Detect which cell encompasses the target text, then output its (x, y) center coordinate. 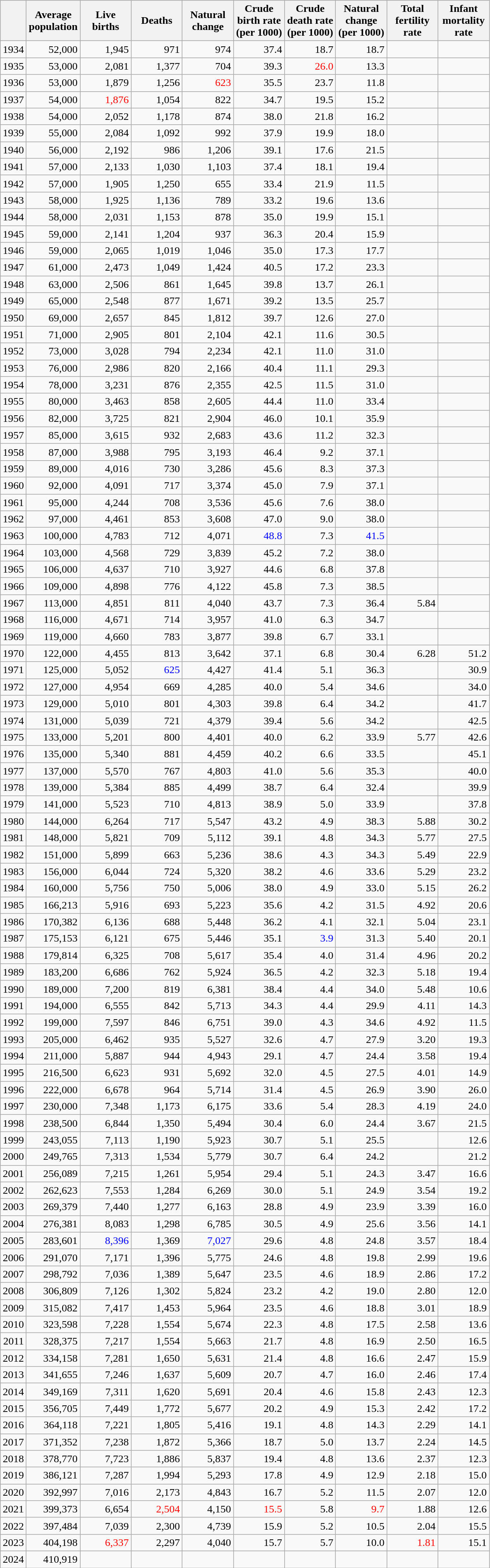
2,905 (106, 335)
1962 (13, 519)
2,605 (208, 402)
40.2 (259, 754)
Infant mortality rate (464, 21)
7,417 (106, 1308)
2,300 (157, 1526)
1,173 (157, 1106)
33.0 (361, 888)
1,136 (157, 200)
1987 (13, 939)
23.9 (361, 1207)
119,000 (53, 637)
39.7 (259, 318)
1946 (13, 251)
33.5 (361, 754)
1,872 (157, 1442)
5,677 (208, 1408)
2017 (13, 1442)
750 (157, 888)
669 (157, 687)
23.3 (361, 268)
44.6 (259, 570)
5,320 (208, 872)
22.3 (259, 1325)
1,905 (106, 183)
4,091 (106, 485)
655 (208, 183)
29.3 (361, 368)
166,213 (53, 905)
36.4 (361, 603)
1978 (13, 788)
5.40 (412, 939)
4,285 (208, 687)
4,459 (208, 754)
Deaths (157, 21)
13.5 (310, 301)
7,016 (106, 1492)
1,453 (157, 1308)
306,809 (53, 1291)
243,055 (53, 1140)
2.07 (412, 1492)
24.3 (361, 1173)
131,000 (53, 720)
1997 (13, 1106)
97,000 (53, 519)
11.6 (310, 335)
26.2 (464, 888)
1,190 (157, 1140)
20.7 (259, 1375)
1958 (13, 452)
2016 (13, 1425)
137,000 (53, 771)
6,121 (106, 939)
341,655 (53, 1375)
17.4 (464, 1375)
2,133 (106, 167)
2014 (13, 1392)
821 (157, 418)
38.6 (259, 855)
89,000 (53, 469)
5.7 (310, 1542)
41.7 (464, 704)
38.4 (259, 989)
3,028 (106, 351)
5,527 (208, 1039)
6,381 (208, 989)
709 (157, 838)
32.4 (361, 788)
1960 (13, 485)
1,377 (157, 66)
15.3 (361, 1408)
842 (157, 1006)
378,770 (53, 1459)
14.5 (464, 1442)
8.3 (310, 469)
663 (157, 855)
10.0 (361, 1542)
2.86 (412, 1274)
38.5 (361, 586)
73,000 (53, 351)
103,000 (53, 553)
813 (157, 653)
397,484 (53, 1526)
127,000 (53, 687)
1,256 (157, 83)
3.54 (412, 1190)
729 (157, 553)
1,925 (106, 200)
170,382 (53, 922)
39.3 (259, 66)
4,954 (106, 687)
15.7 (259, 1542)
2,234 (208, 351)
861 (157, 284)
323,598 (53, 1325)
7,171 (106, 1257)
7,723 (106, 1459)
21.9 (310, 183)
1970 (13, 653)
1936 (13, 83)
944 (157, 1056)
Crude birth rate (per 1000) (259, 21)
1963 (13, 536)
4,803 (208, 771)
1966 (13, 586)
17.6 (310, 150)
878 (208, 217)
52,000 (53, 49)
1,153 (157, 217)
9.2 (310, 452)
17.8 (259, 1475)
51.2 (464, 653)
1937 (13, 100)
42.6 (464, 737)
1989 (13, 972)
1943 (13, 200)
2.47 (412, 1358)
183,200 (53, 972)
4,739 (208, 1526)
3.58 (412, 1056)
1939 (13, 133)
6,751 (208, 1022)
14.9 (464, 1073)
5.48 (412, 989)
2,297 (157, 1542)
6,136 (106, 922)
5,384 (106, 788)
24.9 (361, 1190)
5,617 (208, 955)
276,381 (53, 1224)
45.2 (259, 553)
41.4 (259, 670)
1959 (13, 469)
714 (157, 620)
2,141 (106, 234)
1945 (13, 234)
5,954 (208, 1173)
2002 (13, 1190)
291,070 (53, 1257)
1,879 (106, 83)
1,092 (157, 133)
238,500 (53, 1123)
113,000 (53, 603)
3.39 (412, 1207)
6,337 (106, 1542)
2,084 (106, 133)
6,785 (208, 1224)
6,264 (106, 821)
1988 (13, 955)
45.1 (464, 754)
5,887 (106, 1056)
1,369 (157, 1240)
1965 (13, 570)
1,424 (208, 268)
2020 (13, 1492)
5.04 (412, 922)
1942 (13, 183)
4,379 (208, 720)
43.6 (259, 435)
22.9 (464, 855)
1,645 (208, 284)
1982 (13, 855)
712 (157, 536)
1,103 (208, 167)
1,046 (208, 251)
1986 (13, 922)
7,597 (106, 1022)
1,994 (157, 1475)
5,547 (208, 821)
18.4 (464, 1240)
5,448 (208, 922)
931 (157, 1073)
1,178 (157, 116)
5,631 (208, 1358)
6,163 (208, 1207)
20.6 (464, 905)
1,772 (157, 1408)
2022 (13, 1526)
2001 (13, 1173)
5,692 (208, 1073)
95,000 (53, 502)
63,000 (53, 284)
39.0 (259, 1022)
704 (208, 66)
4,401 (208, 737)
7,440 (106, 1207)
156,000 (53, 872)
386,121 (53, 1475)
78,000 (53, 385)
35.4 (259, 955)
9.7 (361, 1509)
2004 (13, 1224)
1968 (13, 620)
6.0 (310, 1123)
2005 (13, 1240)
2009 (13, 1308)
222,000 (53, 1090)
6,462 (106, 1039)
87,000 (53, 452)
16.7 (259, 1492)
6,269 (208, 1190)
3,286 (208, 469)
6.6 (310, 754)
21.2 (464, 1157)
5,236 (208, 855)
1934 (13, 49)
7.6 (310, 502)
4.0 (310, 955)
964 (157, 1090)
371,352 (53, 1442)
194,000 (53, 1006)
11.8 (361, 83)
21.4 (259, 1358)
20.1 (464, 939)
2,504 (157, 1509)
1950 (13, 318)
2011 (13, 1341)
1,019 (157, 251)
2.42 (412, 1408)
2006 (13, 1257)
776 (157, 586)
1,389 (157, 1274)
40.5 (259, 268)
Crude death rate (per 1000) (310, 21)
29.1 (259, 1056)
5,821 (106, 838)
30.9 (464, 670)
6,175 (208, 1106)
1991 (13, 1006)
32.1 (361, 922)
298,792 (53, 1274)
6,555 (106, 1006)
160,000 (53, 888)
133,000 (53, 737)
23.7 (310, 83)
2.18 (412, 1475)
877 (157, 301)
2,355 (208, 385)
179,814 (53, 955)
2.04 (412, 1526)
1941 (13, 167)
32.6 (259, 1039)
4,461 (106, 519)
3,839 (208, 553)
795 (157, 452)
11.1 (310, 368)
932 (157, 435)
2012 (13, 1358)
992 (208, 133)
392,997 (53, 1492)
43.2 (259, 821)
47.0 (259, 519)
7,039 (106, 1526)
18.0 (361, 133)
135,000 (53, 754)
2023 (13, 1542)
27.0 (361, 318)
24.2 (361, 1157)
36.5 (259, 972)
1971 (13, 670)
19.1 (259, 1425)
38.9 (259, 804)
1.81 (412, 1542)
27.9 (361, 1039)
1985 (13, 905)
1957 (13, 435)
39.9 (464, 788)
3,374 (208, 485)
822 (208, 100)
1,206 (208, 150)
971 (157, 49)
2,173 (157, 1492)
9.0 (310, 519)
2,104 (208, 335)
2018 (13, 1459)
3.20 (412, 1039)
349,169 (53, 1392)
1992 (13, 1022)
4,637 (106, 570)
1956 (13, 418)
7,246 (106, 1375)
7,221 (106, 1425)
71,000 (53, 335)
1.88 (412, 1509)
874 (208, 116)
2013 (13, 1375)
2,166 (208, 368)
17.3 (310, 251)
122,000 (53, 653)
404,198 (53, 1542)
4,568 (106, 553)
3,988 (106, 452)
17.5 (361, 1325)
4,660 (106, 637)
17.7 (361, 251)
1951 (13, 335)
3.56 (412, 1224)
1,396 (157, 1257)
5.15 (412, 888)
858 (157, 402)
1,302 (157, 1291)
82,000 (53, 418)
148,000 (53, 838)
3.01 (412, 1308)
5,340 (106, 754)
1,637 (157, 1375)
283,601 (53, 1240)
5,837 (208, 1459)
5,756 (106, 888)
1981 (13, 838)
46.4 (259, 452)
7,238 (106, 1442)
25.6 (361, 1224)
141,000 (53, 804)
1999 (13, 1140)
45.8 (259, 586)
2,657 (106, 318)
116,000 (53, 620)
6,678 (106, 1090)
3.57 (412, 1240)
5.8 (310, 1509)
48.8 (259, 536)
2015 (13, 1408)
40.4 (259, 368)
16.2 (361, 116)
5,779 (208, 1157)
2.29 (412, 1425)
11.2 (310, 435)
5,964 (208, 1308)
334,158 (53, 1358)
1967 (13, 603)
6.2 (310, 737)
7,200 (106, 989)
2.58 (412, 1325)
269,379 (53, 1207)
794 (157, 351)
29.6 (259, 1240)
1952 (13, 351)
356,705 (53, 1408)
5,899 (106, 855)
4,499 (208, 788)
2.43 (412, 1392)
19.2 (464, 1190)
106,000 (53, 570)
1,812 (208, 318)
1,030 (157, 167)
5.88 (412, 821)
2,192 (106, 150)
3,927 (208, 570)
139,000 (53, 788)
10.5 (361, 1526)
28.8 (259, 1207)
7.9 (310, 485)
4,813 (208, 804)
2003 (13, 1207)
853 (157, 519)
125,000 (53, 670)
819 (157, 989)
4,455 (106, 653)
144,000 (53, 821)
18.1 (310, 167)
24.0 (464, 1106)
5,366 (208, 1442)
21.7 (259, 1341)
846 (157, 1022)
1,049 (157, 268)
80,000 (53, 402)
5,691 (208, 1392)
937 (208, 234)
2,081 (106, 66)
2.99 (412, 1257)
693 (157, 905)
5,923 (208, 1140)
1969 (13, 637)
885 (157, 788)
6.3 (310, 620)
28.3 (361, 1106)
1,261 (157, 1173)
1961 (13, 502)
5,494 (208, 1123)
129,000 (53, 704)
256,089 (53, 1173)
38.7 (259, 788)
151,000 (53, 855)
1,284 (157, 1190)
19.8 (361, 1257)
762 (157, 972)
33.1 (361, 637)
1964 (13, 553)
7,113 (106, 1140)
2,683 (208, 435)
1,805 (157, 1425)
Natural change (per 1000) (361, 21)
3,957 (208, 620)
Average population (53, 21)
12.9 (361, 1475)
3,536 (208, 502)
16.5 (464, 1341)
100,000 (53, 536)
2,986 (106, 368)
2,473 (106, 268)
1973 (13, 704)
29.4 (259, 1173)
3,193 (208, 452)
35.5 (259, 83)
16.9 (361, 1341)
1977 (13, 771)
1948 (13, 284)
5,609 (208, 1375)
5,052 (106, 670)
249,765 (53, 1157)
1,054 (157, 100)
5,775 (208, 1257)
4,016 (106, 469)
5.49 (412, 855)
767 (157, 771)
7,281 (106, 1358)
4,943 (208, 1056)
23.1 (464, 922)
881 (157, 754)
2,065 (106, 251)
2021 (13, 1509)
1944 (13, 217)
175,153 (53, 939)
675 (157, 939)
5,201 (106, 737)
688 (157, 922)
69,000 (53, 318)
5,112 (208, 838)
41.5 (361, 536)
13.3 (361, 66)
5,674 (208, 1325)
26.9 (361, 1090)
6.7 (310, 637)
31.3 (361, 939)
1,671 (208, 301)
2007 (13, 1274)
721 (157, 720)
1935 (13, 66)
6,044 (106, 872)
4.96 (412, 955)
4,843 (208, 1492)
19.3 (464, 1039)
10.6 (464, 989)
1995 (13, 1073)
37.3 (361, 469)
33.2 (259, 200)
623 (208, 83)
1990 (13, 989)
1998 (13, 1123)
109,000 (53, 586)
19.0 (361, 1291)
5,039 (106, 720)
986 (157, 150)
4,150 (208, 1509)
43.7 (259, 603)
820 (157, 368)
5,924 (208, 972)
2.50 (412, 1341)
46.0 (259, 418)
262,623 (53, 1190)
2000 (13, 1157)
8,396 (106, 1240)
935 (157, 1039)
1972 (13, 687)
3.9 (310, 939)
1,876 (106, 100)
1,534 (157, 1157)
56,000 (53, 150)
2.24 (412, 1442)
399,373 (53, 1509)
18.8 (361, 1308)
364,118 (53, 1425)
25.5 (361, 1140)
25.7 (361, 301)
7,348 (106, 1106)
4,783 (106, 536)
5.84 (412, 603)
44.4 (259, 402)
5,523 (106, 804)
65,000 (53, 301)
1996 (13, 1090)
19.5 (310, 100)
1,204 (157, 234)
4,851 (106, 603)
1983 (13, 872)
7,036 (106, 1274)
2,052 (106, 116)
35.9 (361, 418)
21.8 (310, 116)
1,277 (157, 1207)
5.18 (412, 972)
92,000 (53, 485)
35.1 (259, 939)
1,250 (157, 183)
2.37 (412, 1459)
7,027 (208, 1240)
4,898 (106, 586)
205,000 (53, 1039)
4,122 (208, 586)
5,416 (208, 1425)
6,623 (106, 1073)
1984 (13, 888)
37.9 (259, 133)
2,548 (106, 301)
2008 (13, 1291)
5,223 (208, 905)
6,325 (106, 955)
3.47 (412, 1173)
3,608 (208, 519)
730 (157, 469)
5,713 (208, 1006)
7,217 (106, 1341)
315,082 (53, 1308)
55,000 (53, 133)
8,083 (106, 1224)
7,313 (106, 1157)
876 (157, 385)
1994 (13, 1056)
35.6 (259, 905)
3,725 (106, 418)
6,686 (106, 972)
3.90 (412, 1090)
32.0 (259, 1073)
5,916 (106, 905)
39.4 (259, 720)
2,031 (106, 217)
1,298 (157, 1224)
3,231 (106, 385)
2.80 (412, 1291)
789 (208, 200)
5,010 (106, 704)
2.46 (412, 1375)
7,553 (106, 1190)
1947 (13, 268)
15.2 (361, 100)
76,000 (53, 368)
7,449 (106, 1408)
3.67 (412, 1123)
4,071 (208, 536)
4.01 (412, 1073)
2019 (13, 1475)
31.5 (361, 905)
199,000 (53, 1022)
5,714 (208, 1090)
4,244 (106, 502)
5,293 (208, 1475)
1,650 (157, 1358)
1979 (13, 804)
10.1 (310, 418)
724 (157, 872)
1,886 (157, 1459)
35.3 (361, 771)
2010 (13, 1325)
845 (157, 318)
1,620 (157, 1392)
3,615 (106, 435)
2024 (13, 1559)
783 (157, 637)
4.11 (412, 1006)
5,824 (208, 1291)
5,446 (208, 939)
1,350 (157, 1123)
45.0 (259, 485)
1954 (13, 385)
24.8 (361, 1240)
26.1 (361, 284)
7,287 (106, 1475)
4.1 (310, 922)
800 (157, 737)
4,427 (208, 670)
36.2 (259, 922)
625 (157, 670)
410,919 (53, 1559)
5,006 (208, 888)
5.29 (412, 872)
15.0 (464, 1475)
38.3 (361, 821)
Total fertility rate (412, 21)
7.2 (310, 553)
4,303 (208, 704)
Live births (106, 21)
1976 (13, 754)
6,844 (106, 1123)
85,000 (53, 435)
4,671 (106, 620)
216,500 (53, 1073)
328,375 (53, 1341)
211,000 (53, 1056)
30.2 (464, 821)
2,506 (106, 284)
1953 (13, 368)
974 (208, 49)
7,311 (106, 1392)
4.19 (412, 1106)
7,228 (106, 1325)
5,647 (208, 1274)
811 (157, 603)
24.6 (259, 1257)
1993 (13, 1039)
1940 (13, 150)
3,642 (208, 653)
5,663 (208, 1341)
2,904 (208, 418)
3,877 (208, 637)
1974 (13, 720)
1938 (13, 116)
230,000 (53, 1106)
29.9 (361, 1006)
6,654 (106, 1509)
1980 (13, 821)
30.0 (259, 1190)
1,945 (106, 49)
7,126 (106, 1291)
15.8 (361, 1392)
1975 (13, 737)
189,000 (53, 989)
5,570 (106, 771)
Natural change (208, 21)
1949 (13, 301)
61,000 (53, 268)
1955 (13, 402)
3,463 (106, 402)
38.2 (259, 872)
39.2 (259, 301)
7,215 (106, 1173)
6.28 (412, 653)
